Output the [X, Y] coordinate of the center of the cell containing the given text.  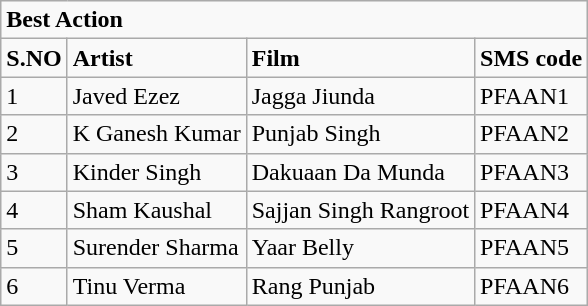
Best Action [294, 20]
Rang Punjab [360, 286]
PFAAN3 [532, 172]
Punjab Singh [360, 134]
PFAAN4 [532, 210]
6 [34, 286]
Yaar Belly [360, 248]
Sajjan Singh Rangroot [360, 210]
2 [34, 134]
Jagga Jiunda [360, 96]
Artist [156, 58]
PFAAN5 [532, 248]
Tinu Verma [156, 286]
4 [34, 210]
K Ganesh Kumar [156, 134]
Dakuaan Da Munda [360, 172]
PFAAN2 [532, 134]
Javed Ezez [156, 96]
Sham Kaushal [156, 210]
Kinder Singh [156, 172]
5 [34, 248]
1 [34, 96]
Surender Sharma [156, 248]
3 [34, 172]
SMS code [532, 58]
S.NO [34, 58]
PFAAN1 [532, 96]
PFAAN6 [532, 286]
Film [360, 58]
